Return (X, Y) of the center of cell containing provided text 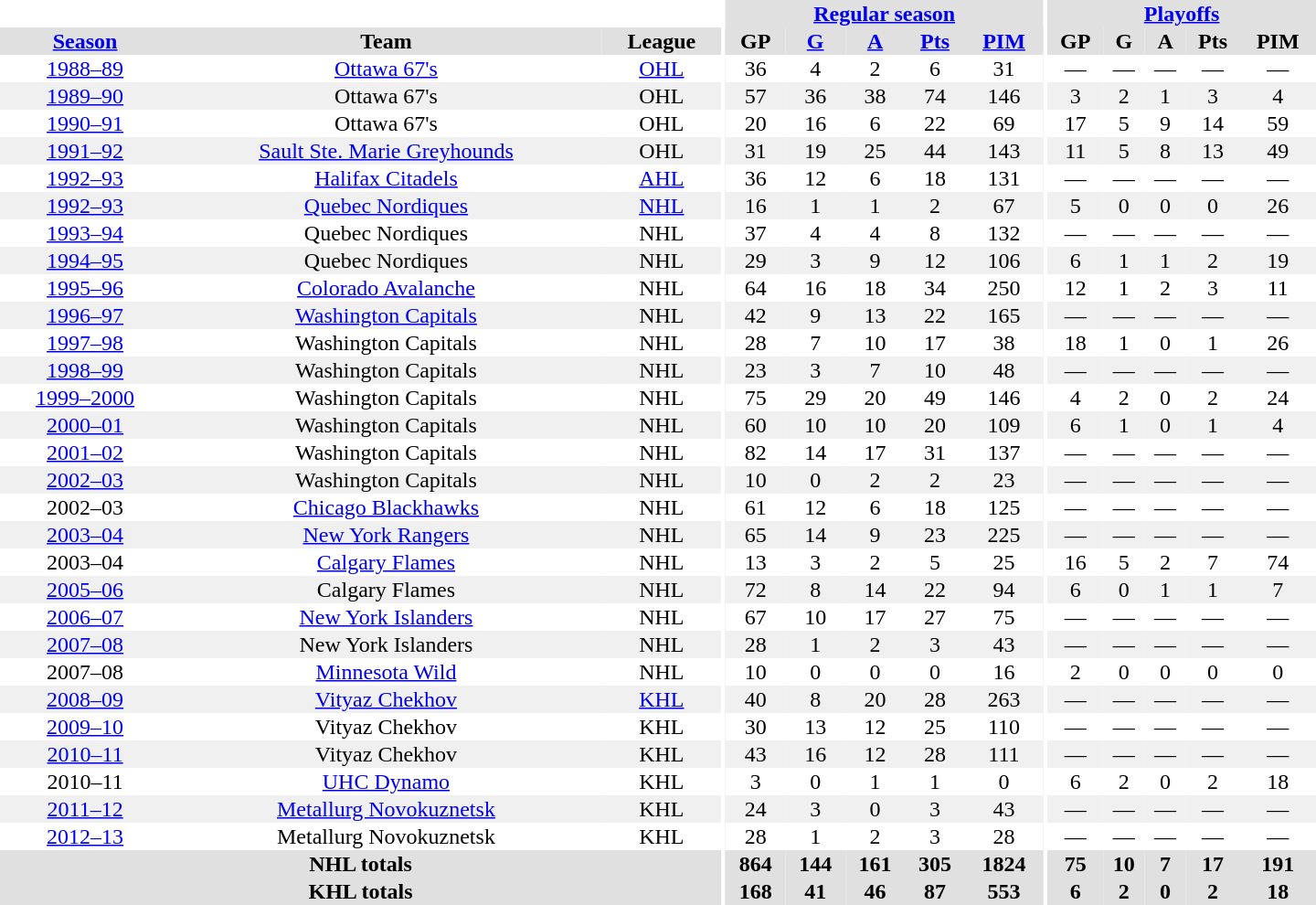
1990–91 (85, 123)
1996–97 (85, 315)
87 (934, 891)
225 (1004, 535)
Playoffs (1182, 14)
553 (1004, 891)
864 (755, 864)
2012–13 (85, 836)
UHC Dynamo (386, 782)
72 (755, 590)
2005–06 (85, 590)
137 (1004, 452)
69 (1004, 123)
168 (755, 891)
League (662, 41)
Sault Ste. Marie Greyhounds (386, 151)
2009–10 (85, 727)
161 (876, 864)
1994–95 (85, 261)
1993–94 (85, 233)
111 (1004, 754)
2008–09 (85, 699)
Colorado Avalanche (386, 288)
1824 (1004, 864)
106 (1004, 261)
27 (934, 617)
57 (755, 96)
2006–07 (85, 617)
37 (755, 233)
Chicago Blackhawks (386, 507)
65 (755, 535)
143 (1004, 151)
263 (1004, 699)
New York Rangers (386, 535)
64 (755, 288)
Halifax Citadels (386, 178)
42 (755, 315)
250 (1004, 288)
59 (1278, 123)
125 (1004, 507)
109 (1004, 425)
41 (815, 891)
82 (755, 452)
1997–98 (85, 343)
AHL (662, 178)
40 (755, 699)
132 (1004, 233)
Regular season (885, 14)
Minnesota Wild (386, 672)
46 (876, 891)
30 (755, 727)
1989–90 (85, 96)
KHL totals (360, 891)
1995–96 (85, 288)
2000–01 (85, 425)
1991–92 (85, 151)
44 (934, 151)
94 (1004, 590)
110 (1004, 727)
Season (85, 41)
191 (1278, 864)
1998–99 (85, 370)
48 (1004, 370)
Team (386, 41)
NHL totals (360, 864)
1999–2000 (85, 398)
1988–89 (85, 69)
131 (1004, 178)
305 (934, 864)
2001–02 (85, 452)
165 (1004, 315)
34 (934, 288)
144 (815, 864)
2011–12 (85, 809)
61 (755, 507)
60 (755, 425)
